Scan for the cell matching the given text and deliver its [X, Y] coordinate at center. 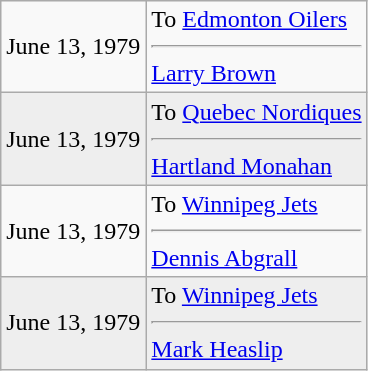
To Winnipeg JetsMark Heaslip [256, 323]
To Edmonton OilersLarry Brown [256, 47]
To Quebec NordiquesHartland Monahan [256, 139]
To Winnipeg JetsDennis Abgrall [256, 231]
